Capture the cell that displays the provided text and extract its (X, Y) central coordinate. 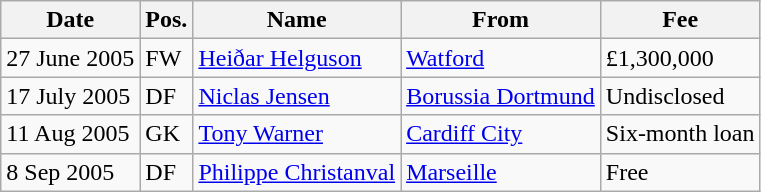
Heiðar Helguson (297, 58)
Free (680, 172)
Watford (501, 58)
Date (70, 20)
Marseille (501, 172)
Pos. (166, 20)
Cardiff City (501, 134)
8 Sep 2005 (70, 172)
Niclas Jensen (297, 96)
Undisclosed (680, 96)
Borussia Dortmund (501, 96)
Fee (680, 20)
£1,300,000 (680, 58)
27 June 2005 (70, 58)
Philippe Christanval (297, 172)
Name (297, 20)
GK (166, 134)
11 Aug 2005 (70, 134)
Six-month loan (680, 134)
Tony Warner (297, 134)
FW (166, 58)
17 July 2005 (70, 96)
From (501, 20)
